Detect which cell encompasses the target text, then output its [x, y] center coordinate. 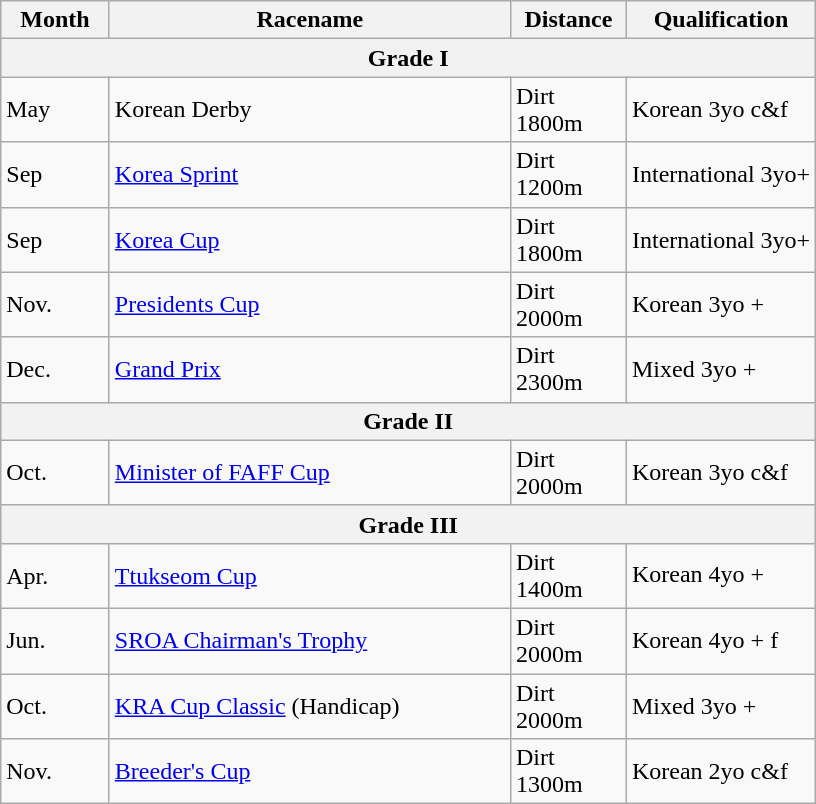
Korea Cup [310, 240]
Dirt 2300m [568, 370]
Grade II [408, 421]
KRA Cup Classic (Handicap) [310, 706]
Korean 4yo + [720, 576]
Qualification [720, 20]
Grade III [408, 524]
Dirt 1400m [568, 576]
Dec. [56, 370]
Jun. [56, 640]
May [56, 110]
Korean Derby [310, 110]
Korea Sprint [310, 174]
Korean 2yo c&f [720, 772]
Dirt 1200m [568, 174]
Grade I [408, 58]
Racename [310, 20]
Month [56, 20]
SROA Chairman's Trophy [310, 640]
Presidents Cup [310, 304]
Apr. [56, 576]
Korean 4yo + f [720, 640]
Korean 3yo + [720, 304]
Distance [568, 20]
Minister of FAFF Cup [310, 472]
Dirt 1300m [568, 772]
Ttukseom Cup [310, 576]
Grand Prix [310, 370]
Breeder's Cup [310, 772]
